From the cell containing the given text, extract its center point as (X, Y) coordinate. 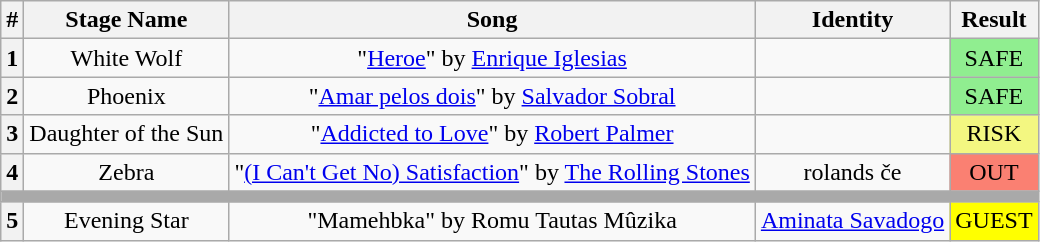
3 (12, 134)
OUT (994, 172)
Aminata Savadogo (852, 221)
Result (994, 20)
"Amar pelos dois" by Salvador Sobral (492, 96)
4 (12, 172)
"(I Can't Get No) Satisfaction" by The Rolling Stones (492, 172)
"Mamehbka" by Romu Tautas Mûzika (492, 221)
Stage Name (126, 20)
5 (12, 221)
Evening Star (126, 221)
GUEST (994, 221)
rolands če (852, 172)
Identity (852, 20)
2 (12, 96)
White Wolf (126, 58)
"Addicted to Love" by Robert Palmer (492, 134)
# (12, 20)
Daughter of the Sun (126, 134)
Phoenix (126, 96)
RISK (994, 134)
Zebra (126, 172)
1 (12, 58)
Song (492, 20)
"Heroe" by Enrique Iglesias (492, 58)
